Return the [X, Y] coordinate for the center point of the cell that contains the specified text.  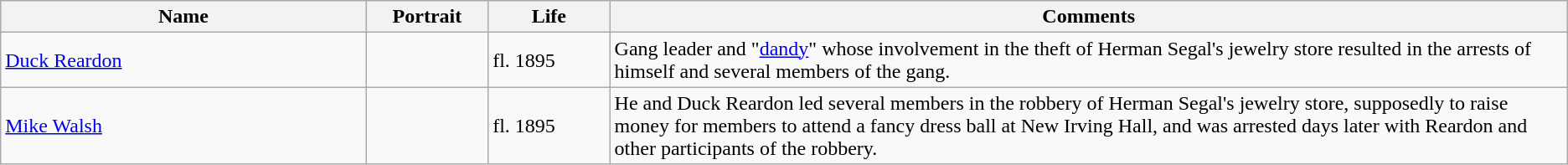
Portrait [427, 17]
Comments [1089, 17]
Duck Reardon [183, 60]
Name [183, 17]
Life [549, 17]
Mike Walsh [183, 126]
